Locate the cell with the specified text and output its (x, y) center coordinate. 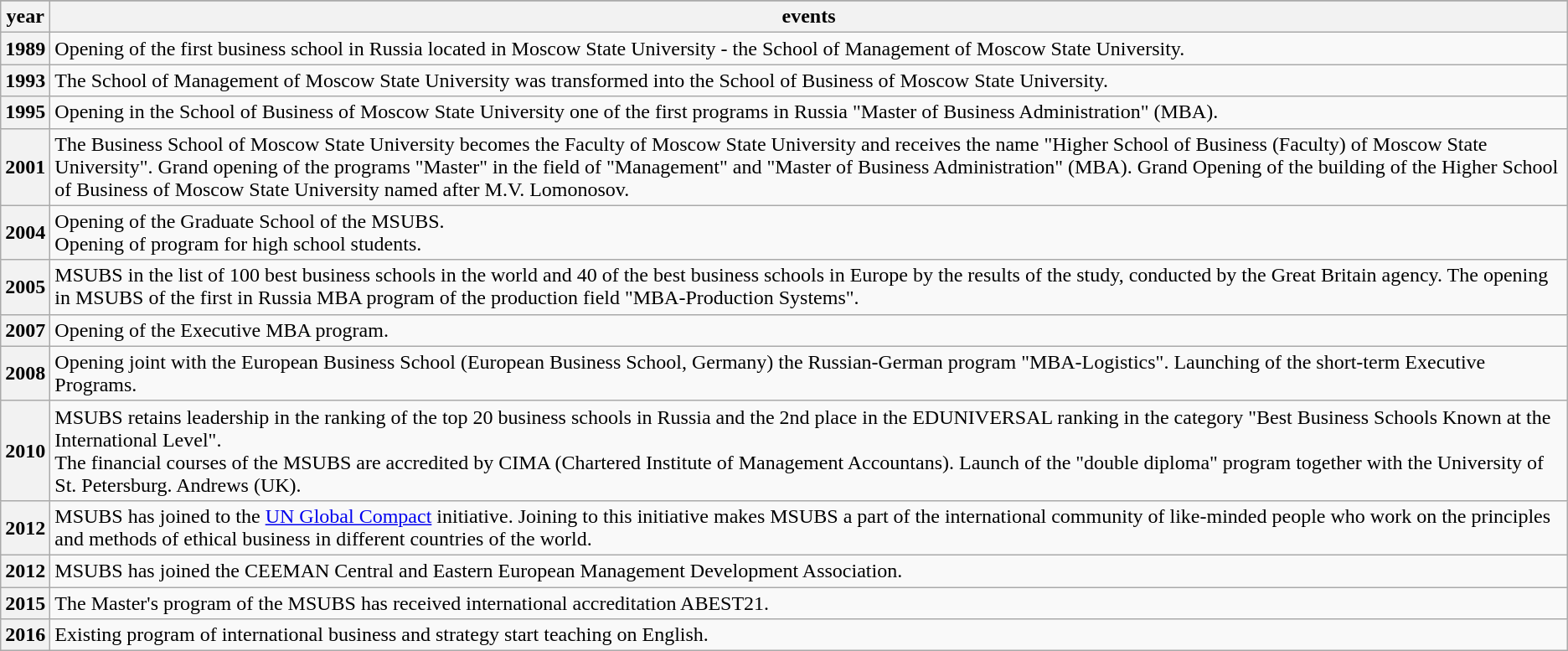
1989 (25, 49)
2005 (25, 287)
Opening of the first business school in Russia located in Moscow State University - the School of Management of Moscow State University. (809, 49)
2004 (25, 233)
MSUBS has joined the CEEMAN Central and Eastern European Management Development Association. (809, 571)
The Master's program of the MSUBS has received international accreditation ABEST21. (809, 602)
2015 (25, 602)
The School of Management of Moscow State University was transformed into the School of Business of Moscow State University. (809, 80)
1993 (25, 80)
2008 (25, 374)
year (25, 17)
Opening of the Executive MBA program. (809, 330)
2016 (25, 635)
1995 (25, 112)
2001 (25, 167)
2010 (25, 451)
2007 (25, 330)
Opening of the Graduate School of the MSUBS.Opening of program for high school students. (809, 233)
Opening in the School of Business of Moscow State University one of the first programs in Russia "Master of Business Administration" (MBA). (809, 112)
Existing program of international business and strategy start teaching on English. (809, 635)
events (809, 17)
